From the cell containing the given text, extract its center point as (X, Y) coordinate. 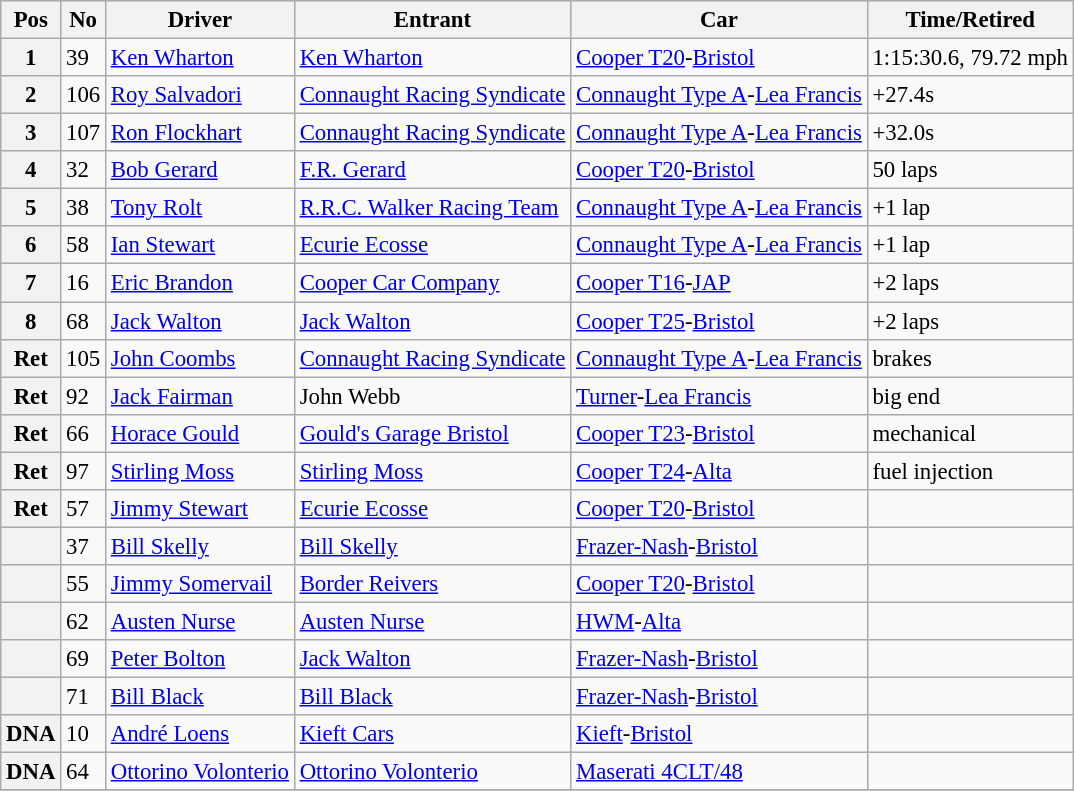
39 (84, 58)
Bob Gerard (200, 170)
John Coombs (200, 358)
62 (84, 621)
Jimmy Somervail (200, 584)
Gould's Garage Bristol (432, 433)
16 (84, 283)
105 (84, 358)
Car (719, 20)
10 (84, 734)
Tony Rolt (200, 208)
1:15:30.6, 79.72 mph (970, 58)
107 (84, 133)
7 (31, 283)
2 (31, 95)
1 (31, 58)
37 (84, 546)
58 (84, 245)
Peter Bolton (200, 659)
50 laps (970, 170)
Jack Fairman (200, 396)
38 (84, 208)
5 (31, 208)
66 (84, 433)
Cooper T23-Bristol (719, 433)
Entrant (432, 20)
Roy Salvadori (200, 95)
Ian Stewart (200, 245)
6 (31, 245)
55 (84, 584)
Cooper Car Company (432, 283)
Eric Brandon (200, 283)
8 (31, 321)
Driver (200, 20)
Kieft-Bristol (719, 734)
Horace Gould (200, 433)
Time/Retired (970, 20)
big end (970, 396)
fuel injection (970, 471)
R.R.C. Walker Racing Team (432, 208)
John Webb (432, 396)
André Loens (200, 734)
Pos (31, 20)
No (84, 20)
Cooper T25-Bristol (719, 321)
Jimmy Stewart (200, 509)
57 (84, 509)
64 (84, 772)
32 (84, 170)
Border Reivers (432, 584)
F.R. Gerard (432, 170)
Maserati 4CLT/48 (719, 772)
106 (84, 95)
4 (31, 170)
+27.4s (970, 95)
92 (84, 396)
69 (84, 659)
HWM-Alta (719, 621)
Kieft Cars (432, 734)
97 (84, 471)
Cooper T24-Alta (719, 471)
Turner-Lea Francis (719, 396)
3 (31, 133)
mechanical (970, 433)
+32.0s (970, 133)
brakes (970, 358)
71 (84, 697)
Ron Flockhart (200, 133)
68 (84, 321)
Cooper T16-JAP (719, 283)
